Provide the [x, y] coordinate of the cell's center where the given text is located.  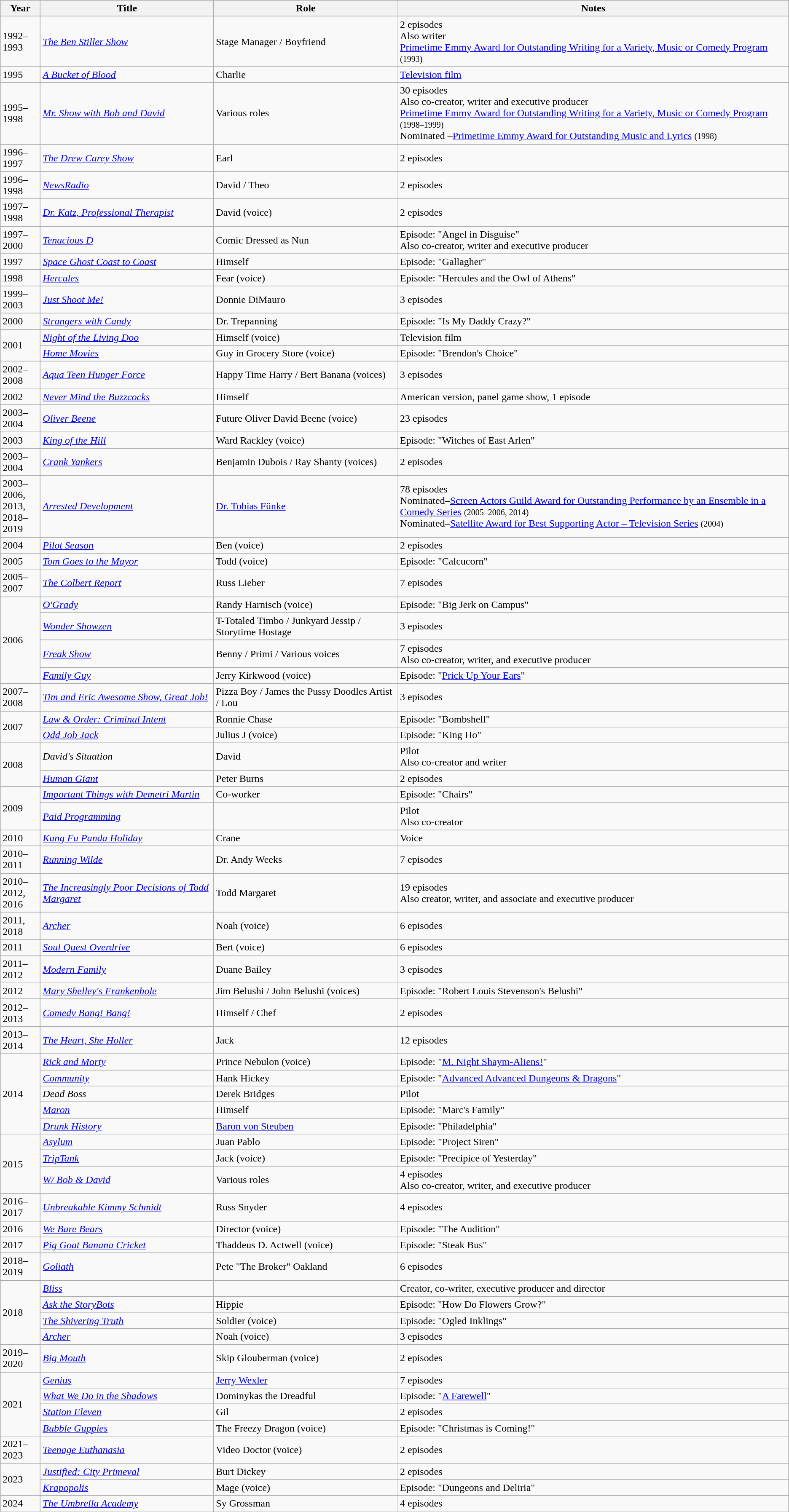
Comic Dressed as Nun [306, 240]
Donnie DiMauro [306, 299]
Earl [306, 158]
Arrested Development [127, 506]
2010–2012,2016 [20, 893]
Himself (voice) [306, 337]
Dominykas the Dreadful [306, 1396]
Prince Nebulon (voice) [306, 1062]
Skip Glouberman (voice) [306, 1358]
Episode: "Angel in Disguise"Also co-creator, writer and executive producer [593, 240]
Ronnie Chase [306, 719]
Soldier (voice) [306, 1320]
Himself / Chef [306, 1013]
Episode: "King Ho" [593, 735]
Dr. Andy Weeks [306, 859]
PilotAlso co-creator [593, 816]
Episode: "Chairs" [593, 795]
Episode: "Gallagher" [593, 262]
2011–2012 [20, 969]
4 episodesAlso co-creator, writer, and executive producer [593, 1180]
1995–1998 [20, 113]
Jerry Kirkwood (voice) [306, 675]
Wonder Showzen [127, 626]
Aqua Teen Hunger Force [127, 375]
2014 [20, 1094]
1995 [20, 75]
7 episodesAlso co-creator, writer, and executive producer [593, 654]
Ask the StoryBots [127, 1304]
2002–2008 [20, 375]
Video Doctor (voice) [306, 1450]
2007 [20, 727]
Year [20, 8]
2002 [20, 397]
1997–1998 [20, 212]
2012 [20, 991]
Episode: "The Audition" [593, 1229]
Goliath [127, 1266]
Episode: "Robert Louis Stevenson's Belushi" [593, 991]
2023 [20, 1480]
Episode: "M. Night Shaym-Aliens!" [593, 1062]
The Heart, She Holler [127, 1040]
Drunk History [127, 1126]
2021–2023 [20, 1450]
Episode: "Project Siren" [593, 1142]
PilotAlso co-creator and writer [593, 757]
2016–2017 [20, 1207]
1996–1997 [20, 158]
2024 [20, 1504]
2016 [20, 1229]
Episode: "Bombshell" [593, 719]
David / Theo [306, 185]
What We Do in the Shadows [127, 1396]
Hercules [127, 278]
Gil [306, 1412]
23 episodes [593, 419]
American version, panel game show, 1 episode [593, 397]
1997–2000 [20, 240]
Benny / Primi / Various voices [306, 654]
2003–2006,2013, 2018–2019 [20, 506]
Community [127, 1078]
2011, 2018 [20, 926]
Law & Order: Criminal Intent [127, 719]
2011 [20, 947]
Home Movies [127, 353]
Pizza Boy / James the Pussy Doodles Artist / Lou [306, 697]
Episode: "Is My Daddy Crazy?" [593, 321]
Strangers with Candy [127, 321]
2018–2019 [20, 1266]
Happy Time Harry / Bert Banana (voices) [306, 375]
Teenage Euthanasia [127, 1450]
Episode: "How Do Flowers Grow?" [593, 1304]
Benjamin Dubois / Ray Shanty (voices) [306, 462]
Family Guy [127, 675]
Title [127, 8]
2008 [20, 765]
2015 [20, 1164]
2000 [20, 321]
2007–2008 [20, 697]
Dead Boss [127, 1094]
Episode: "Brendon's Choice" [593, 353]
King of the Hill [127, 440]
1998 [20, 278]
TripTank [127, 1158]
Dr. Katz, Professional Therapist [127, 212]
Paid Programming [127, 816]
Comedy Bang! Bang! [127, 1013]
2001 [20, 345]
The Drew Carey Show [127, 158]
Mr. Show with Bob and David [127, 113]
Burt Dickey [306, 1472]
2018 [20, 1312]
Director (voice) [306, 1229]
2005 [20, 561]
NewsRadio [127, 185]
2010–2011 [20, 859]
Big Mouth [127, 1358]
Episode: "Precipice of Yesterday" [593, 1158]
A Bucket of Blood [127, 75]
Justified: City Primeval [127, 1472]
Bliss [127, 1288]
Russ Snyder [306, 1207]
Episode: "Dungeons and Deliria" [593, 1488]
Just Shoot Me! [127, 299]
Crank Yankers [127, 462]
Jack (voice) [306, 1158]
The Shivering Truth [127, 1320]
Genius [127, 1380]
Episode: "Hercules and the Owl of Athens" [593, 278]
Hank Hickey [306, 1078]
2017 [20, 1245]
Baron von Steuben [306, 1126]
Episode: "Prick Up Your Ears" [593, 675]
Guy in Grocery Store (voice) [306, 353]
Unbreakable Kimmy Schmidt [127, 1207]
Mary Shelley's Frankenhole [127, 991]
Kung Fu Panda Holiday [127, 838]
Tom Goes to the Mayor [127, 561]
T-Totaled Timbo / Junkyard Jessip / Storytime Hostage [306, 626]
The Umbrella Academy [127, 1504]
Dr. Trepanning [306, 321]
1992–1993 [20, 41]
Episode: "Big Jerk on Campus" [593, 605]
Thaddeus D. Actwell (voice) [306, 1245]
19 episodesAlso creator, writer, and associate and executive producer [593, 893]
Freak Show [127, 654]
Voice [593, 838]
Jim Belushi / John Belushi (voices) [306, 991]
Pilot Season [127, 545]
We Bare Bears [127, 1229]
Tim and Eric Awesome Show, Great Job! [127, 697]
Juan Pablo [306, 1142]
2009 [20, 808]
Sy Grossman [306, 1504]
Station Eleven [127, 1412]
Episode: "A Farewell" [593, 1396]
Pete "The Broker" Oakland [306, 1266]
Oliver Beene [127, 419]
2006 [20, 640]
1999–2003 [20, 299]
Episode: "Steak Bus" [593, 1245]
The Freezy Dragon (voice) [306, 1428]
Running Wilde [127, 859]
W/ Bob & David [127, 1180]
Randy Harnisch (voice) [306, 605]
Julius J (voice) [306, 735]
Todd (voice) [306, 561]
Modern Family [127, 969]
Never Mind the Buzzcocks [127, 397]
2004 [20, 545]
Ward Rackley (voice) [306, 440]
The Colbert Report [127, 583]
2012–2013 [20, 1013]
Episode: "Christmas is Coming!" [593, 1428]
Charlie [306, 75]
Russ Lieber [306, 583]
Tenacious D [127, 240]
Krapopolis [127, 1488]
Pig Goat Banana Cricket [127, 1245]
Episode: "Witches of East Arlen" [593, 440]
2019–2020 [20, 1358]
Rick and Morty [127, 1062]
Jerry Wexler [306, 1380]
Odd Job Jack [127, 735]
2 episodesAlso writerPrimetime Emmy Award for Outstanding Writing for a Variety, Music or Comedy Program (1993) [593, 41]
2003 [20, 440]
Space Ghost Coast to Coast [127, 262]
1996–1998 [20, 185]
Derek Bridges [306, 1094]
Jack [306, 1040]
Crane [306, 838]
Creator, co-writer, executive producer and director [593, 1288]
2010 [20, 838]
Episode: "Philadelphia" [593, 1126]
Dr. Tobias Fünke [306, 506]
12 episodes [593, 1040]
Episode: "Advanced Advanced Dungeons & Dragons" [593, 1078]
Pilot [593, 1094]
Ben (voice) [306, 545]
O'Grady [127, 605]
Night of the Living Doo [127, 337]
Todd Margaret [306, 893]
Duane Bailey [306, 969]
2013–2014 [20, 1040]
Bubble Guppies [127, 1428]
Maron [127, 1110]
2005–2007 [20, 583]
The Ben Stiller Show [127, 41]
2021 [20, 1404]
Soul Quest Overdrive [127, 947]
Episode: "Calcucorn" [593, 561]
Hippie [306, 1304]
Co-worker [306, 795]
Notes [593, 8]
Episode: "Marc's Family" [593, 1110]
David [306, 757]
Important Things with Demetri Martin [127, 795]
Future Oliver David Beene (voice) [306, 419]
Mage (voice) [306, 1488]
Role [306, 8]
Fear (voice) [306, 278]
David (voice) [306, 212]
Asylum [127, 1142]
The Increasingly Poor Decisions of Todd Margaret [127, 893]
Peter Burns [306, 779]
1997 [20, 262]
Bert (voice) [306, 947]
Stage Manager / Boyfriend [306, 41]
David's Situation [127, 757]
Human Giant [127, 779]
Episode: "Ogled Inklings" [593, 1320]
